Capture the cell that displays the provided text and extract its (x, y) central coordinate. 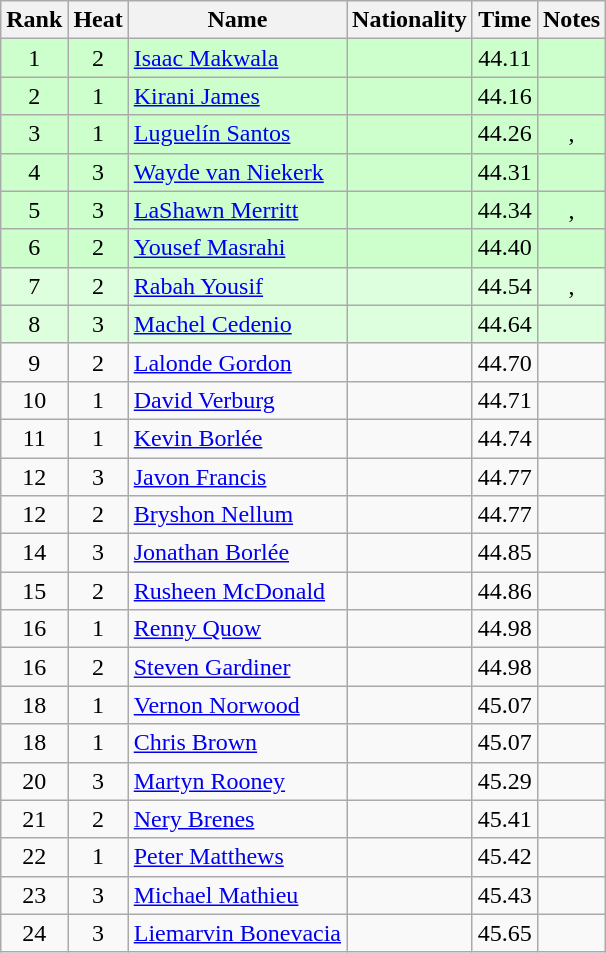
Nationality (410, 20)
Wayde van Niekerk (237, 172)
Martyn Rooney (237, 781)
10 (34, 400)
Name (237, 20)
44.86 (504, 591)
Heat (98, 20)
Notes (571, 20)
45.41 (504, 819)
Kirani James (237, 96)
21 (34, 819)
Nery Brenes (237, 819)
6 (34, 248)
Renny Quow (237, 629)
45.43 (504, 895)
44.64 (504, 324)
David Verburg (237, 400)
23 (34, 895)
44.34 (504, 210)
44.11 (504, 58)
11 (34, 438)
44.16 (504, 96)
22 (34, 857)
Chris Brown (237, 743)
15 (34, 591)
Bryshon Nellum (237, 515)
44.74 (504, 438)
Isaac Makwala (237, 58)
Yousef Masrahi (237, 248)
8 (34, 324)
Lalonde Gordon (237, 362)
Peter Matthews (237, 857)
Steven Gardiner (237, 667)
LaShawn Merritt (237, 210)
Javon Francis (237, 477)
Rabah Yousif (237, 286)
Rusheen McDonald (237, 591)
45.65 (504, 933)
24 (34, 933)
4 (34, 172)
5 (34, 210)
9 (34, 362)
44.71 (504, 400)
Rank (34, 20)
Vernon Norwood (237, 705)
44.85 (504, 553)
44.31 (504, 172)
Luguelín Santos (237, 134)
Jonathan Borlée (237, 553)
Liemarvin Bonevacia (237, 933)
Michael Mathieu (237, 895)
14 (34, 553)
44.70 (504, 362)
Machel Cedenio (237, 324)
44.26 (504, 134)
20 (34, 781)
Kevin Borlée (237, 438)
Time (504, 20)
7 (34, 286)
45.42 (504, 857)
44.54 (504, 286)
45.29 (504, 781)
44.40 (504, 248)
